Capture the cell that displays the provided text and extract its [X, Y] central coordinate. 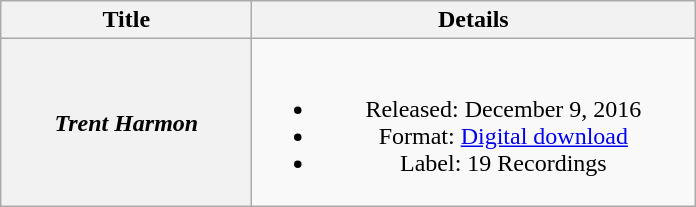
Title [126, 20]
Details [474, 20]
Trent Harmon [126, 122]
Released: December 9, 2016Format: Digital downloadLabel: 19 Recordings [474, 122]
